Return the (X, Y) coordinate for the center point of the cell that contains the specified text.  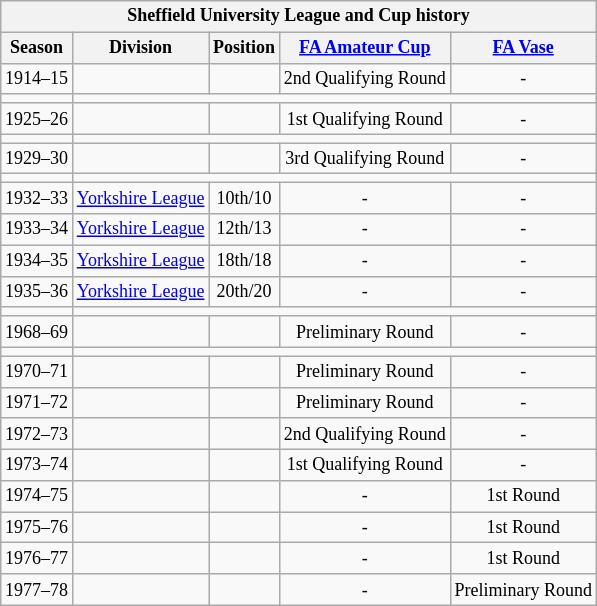
1971–72 (37, 402)
1933–34 (37, 230)
FA Amateur Cup (364, 48)
1976–77 (37, 558)
1973–74 (37, 464)
1970–71 (37, 372)
18th/18 (244, 260)
1934–35 (37, 260)
1968–69 (37, 332)
1914–15 (37, 78)
12th/13 (244, 230)
FA Vase (523, 48)
1935–36 (37, 292)
1925–26 (37, 118)
10th/10 (244, 198)
3rd Qualifying Round (364, 158)
1972–73 (37, 434)
1929–30 (37, 158)
1974–75 (37, 496)
Division (140, 48)
1975–76 (37, 528)
Season (37, 48)
1932–33 (37, 198)
20th/20 (244, 292)
Sheffield University League and Cup history (299, 16)
1977–78 (37, 590)
Position (244, 48)
